Find where the given text appears and provide that cell's center as (x, y) coordinate. 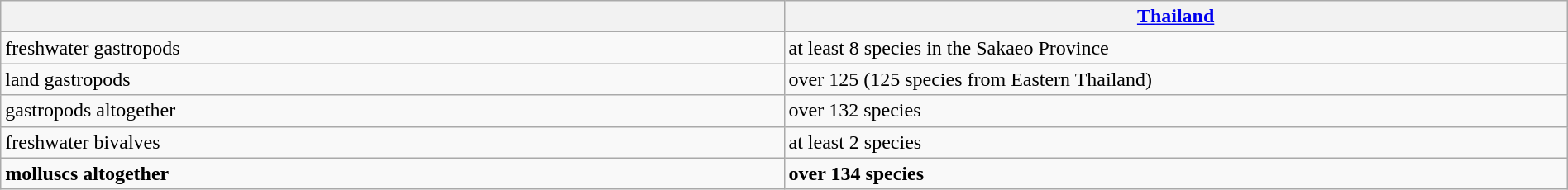
over 132 species (1176, 111)
over 125 (125 species from Eastern Thailand) (1176, 79)
freshwater bivalves (392, 142)
over 134 species (1176, 173)
at least 8 species in the Sakaeo Province (1176, 48)
Thailand (1176, 17)
molluscs altogether (392, 173)
gastropods altogether (392, 111)
land gastropods (392, 79)
at least 2 species (1176, 142)
freshwater gastropods (392, 48)
